Return (x, y) of the center of cell containing provided text 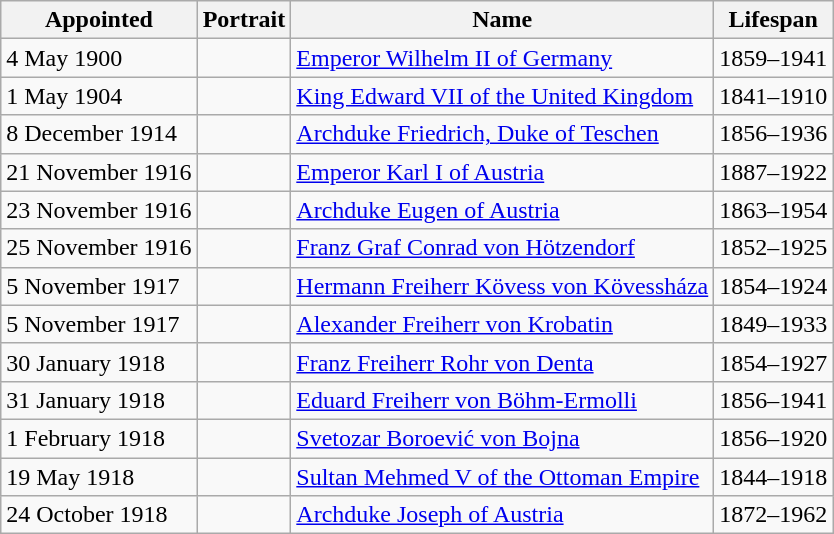
31 January 1918 (99, 400)
Franz Graf Conrad von Hötzendorf (502, 248)
Archduke Friedrich, Duke of Teschen (502, 134)
Emperor Karl I of Austria (502, 172)
1856–1920 (774, 438)
24 October 1918 (99, 515)
23 November 1916 (99, 210)
1854–1927 (774, 362)
1887–1922 (774, 172)
25 November 1916 (99, 248)
30 January 1918 (99, 362)
21 November 1916 (99, 172)
Alexander Freiherr von Krobatin (502, 324)
1844–1918 (774, 477)
1872–1962 (774, 515)
Archduke Joseph of Austria (502, 515)
8 December 1914 (99, 134)
Lifespan (774, 20)
Name (502, 20)
Hermann Freiherr Kövess von Kövessháza (502, 286)
1856–1941 (774, 400)
1859–1941 (774, 58)
Archduke Eugen of Austria (502, 210)
Appointed (99, 20)
Eduard Freiherr von Böhm-Ermolli (502, 400)
Svetozar Boroević von Bojna (502, 438)
1849–1933 (774, 324)
19 May 1918 (99, 477)
1863–1954 (774, 210)
1 May 1904 (99, 96)
Portrait (244, 20)
1841–1910 (774, 96)
4 May 1900 (99, 58)
Franz Freiherr Rohr von Denta (502, 362)
1856–1936 (774, 134)
1854–1924 (774, 286)
1852–1925 (774, 248)
King Edward VII of the United Kingdom (502, 96)
Sultan Mehmed V of the Ottoman Empire (502, 477)
1 February 1918 (99, 438)
Emperor Wilhelm II of Germany (502, 58)
